Detect which cell encompasses the target text, then output its (x, y) center coordinate. 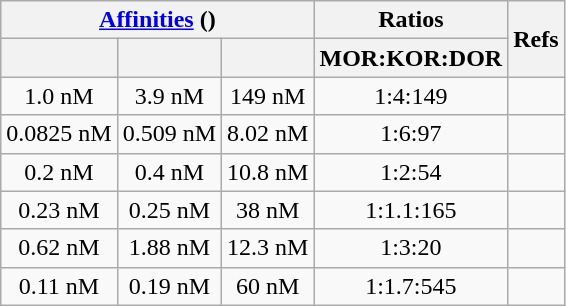
0.2 nM (59, 172)
1:3:20 (411, 248)
0.11 nM (59, 286)
1:1.1:165 (411, 210)
1.0 nM (59, 96)
1:6:97 (411, 134)
0.23 nM (59, 210)
10.8 nM (268, 172)
MOR:KOR:DOR (411, 58)
0.19 nM (169, 286)
1:2:54 (411, 172)
3.9 nM (169, 96)
38 nM (268, 210)
Affinities () (158, 20)
149 nM (268, 96)
0.25 nM (169, 210)
1:4:149 (411, 96)
0.509 nM (169, 134)
0.0825 nM (59, 134)
Ratios (411, 20)
8.02 nM (268, 134)
1:1.7:545 (411, 286)
0.4 nM (169, 172)
0.62 nM (59, 248)
12.3 nM (268, 248)
60 nM (268, 286)
1.88 nM (169, 248)
Refs (536, 39)
